Identify which cell holds the provided text, then report its [x, y] central coordinate. 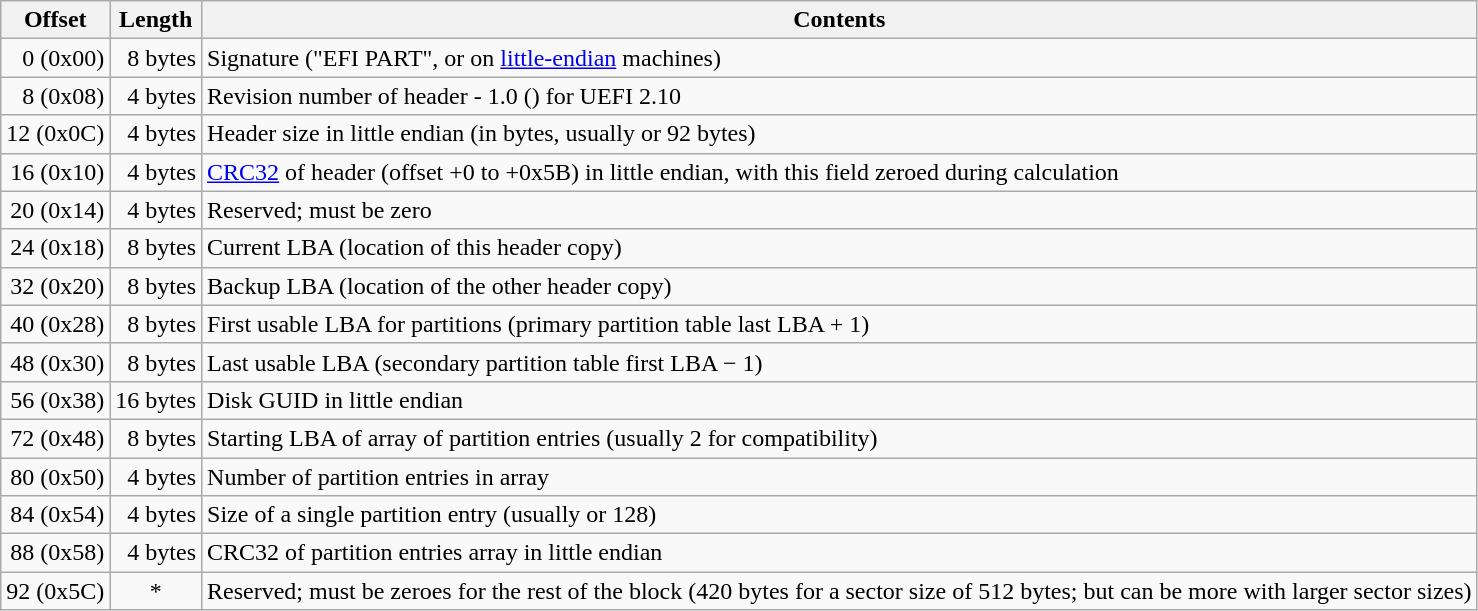
Contents [840, 20]
84 (0x54) [56, 515]
CRC32 of partition entries array in little endian [840, 553]
Size of a single partition entry (usually or 128) [840, 515]
24 (0x18) [56, 248]
Last usable LBA (secondary partition table first LBA − 1) [840, 362]
72 (0x48) [56, 438]
* [156, 591]
Reserved; must be zeroes for the rest of the block (420 bytes for a sector size of 512 bytes; but can be more with larger sector sizes) [840, 591]
Signature ("EFI PART", or on little-endian machines) [840, 58]
Revision number of header - 1.0 () for UEFI 2.10 [840, 96]
16 (0x10) [56, 172]
80 (0x50) [56, 477]
92 (0x5C) [56, 591]
16 bytes [156, 400]
56 (0x38) [56, 400]
Offset [56, 20]
8 (0x08) [56, 96]
Number of partition entries in array [840, 477]
40 (0x28) [56, 324]
0 (0x00) [56, 58]
CRC32 of header (offset +0 to +0x5B) in little endian, with this field zeroed during calculation [840, 172]
Reserved; must be zero [840, 210]
32 (0x20) [56, 286]
Disk GUID in little endian [840, 400]
88 (0x58) [56, 553]
20 (0x14) [56, 210]
First usable LBA for partitions (primary partition table last LBA + 1) [840, 324]
Starting LBA of array of partition entries (usually 2 for compatibility) [840, 438]
48 (0x30) [56, 362]
Length [156, 20]
Backup LBA (location of the other header copy) [840, 286]
12 (0x0C) [56, 134]
Header size in little endian (in bytes, usually or 92 bytes) [840, 134]
Current LBA (location of this header copy) [840, 248]
